Search for the cell housing the specified text and yield its (x, y) center coordinate. 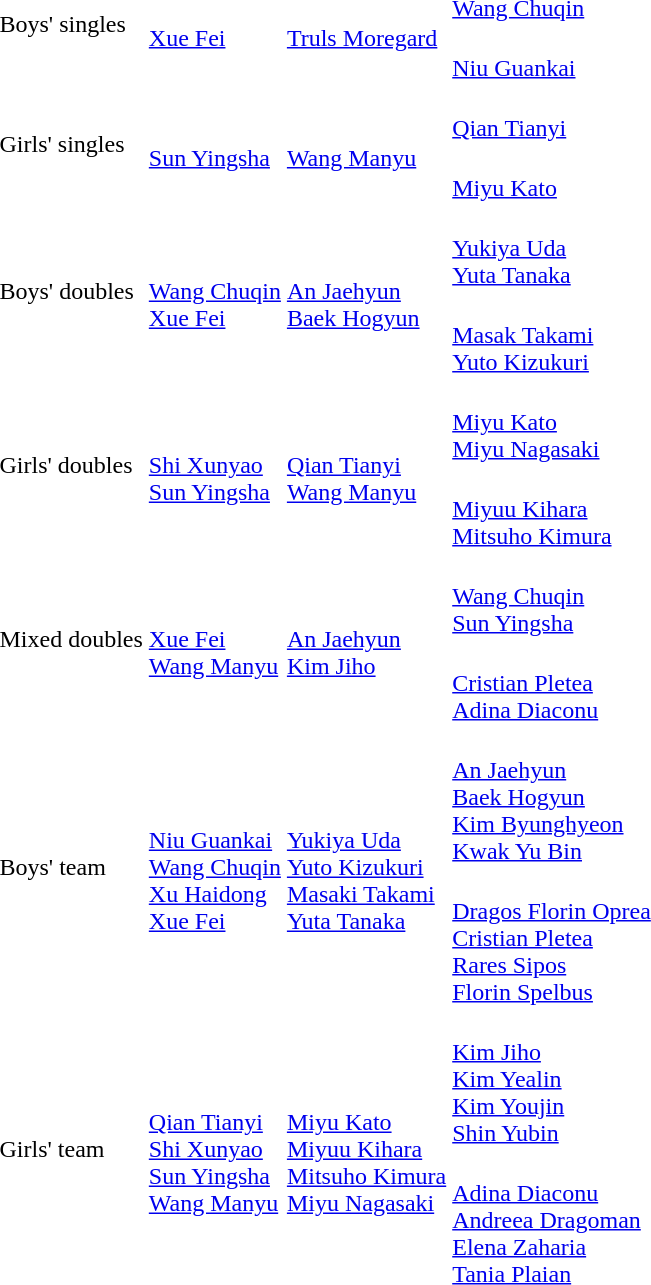
An JaehyunKim Jiho (366, 640)
Wang Manyu (366, 144)
An JaehyunBaek Hogyun (366, 292)
Yukiya UdaYuto KizukuriMasaki TakamiYuta Tanaka (366, 868)
Shi XunyaoSun Yingsha (214, 466)
Wang ChuqinXue Fei (214, 292)
Niu Guankai Wang ChuqinXu HaidongXue Fei (214, 868)
Qian TianyiWang Manyu (366, 466)
Xue FeiWang Manyu (214, 640)
Sun Yingsha (214, 144)
